Capture the cell that displays the provided text and extract its [x, y] central coordinate. 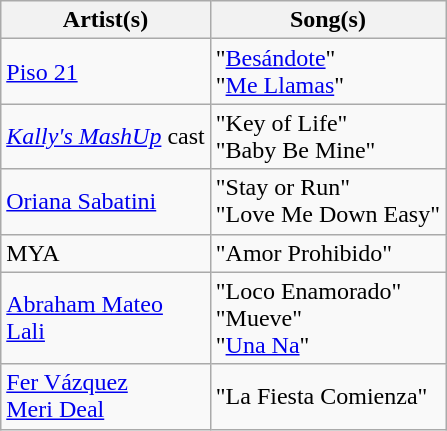
"Key of Life""Baby Be Mine" [328, 136]
Abraham MateoLali [106, 318]
"Besándote""Me Llamas" [328, 72]
"Loco Enamorado" "Mueve""Una Na" [328, 318]
Fer VázquezMeri Deal [106, 396]
Kally's MashUp cast [106, 136]
MYA [106, 253]
"Amor Prohibido" [328, 253]
Piso 21 [106, 72]
"La Fiesta Comienza" [328, 396]
"Stay or Run""Love Me Down Easy" [328, 202]
Song(s) [328, 20]
Artist(s) [106, 20]
Oriana Sabatini [106, 202]
